Search for the cell housing the specified text and yield its (x, y) center coordinate. 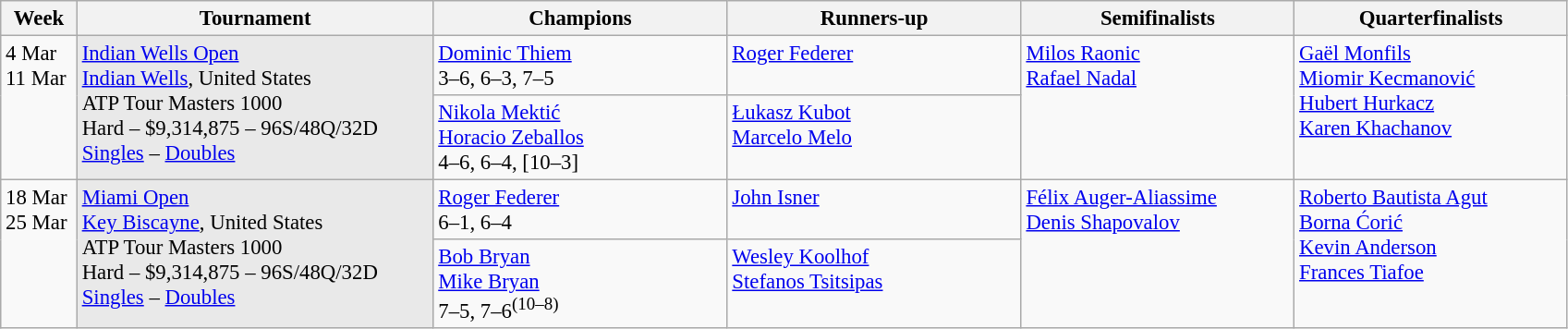
Semifinalists (1158, 18)
Bob Bryan Mike Bryan 7–5, 7–6(10–8) (580, 284)
Nikola Mektić Horacio Zeballos 4–6, 6–4, [10–3] (580, 138)
Miami Open Key Biscayne, United StatesATP Tour Masters 1000Hard – $9,314,875 – 96S/48Q/32DSingles – Doubles (255, 255)
Indian Wells Open Indian Wells, United StatesATP Tour Masters 1000Hard – $9,314,875 – 96S/48Q/32DSingles – Doubles (255, 108)
4 Mar11 Mar (39, 108)
Roger Federer 6–1, 6–4 (580, 211)
Quarterfinalists (1431, 18)
Runners-up (874, 18)
Wesley Koolhof Stefanos Tsitsipas (874, 284)
Tournament (255, 18)
Roger Federer (874, 67)
Łukasz Kubot Marcelo Melo (874, 138)
Roberto Bautista Agut Borna Ćorić Kevin Anderson Frances Tiafoe (1431, 255)
John Isner (874, 211)
Gaël Monfils Miomir Kecmanović Hubert Hurkacz Karen Khachanov (1431, 108)
Félix Auger-Aliassime Denis Shapovalov (1158, 255)
Champions (580, 18)
18 Mar25 Mar (39, 255)
Dominic Thiem 3–6, 6–3, 7–5 (580, 67)
Milos Raonic Rafael Nadal (1158, 108)
Week (39, 18)
